Extract the (x, y) coordinate from the center of the cell holding the provided text.  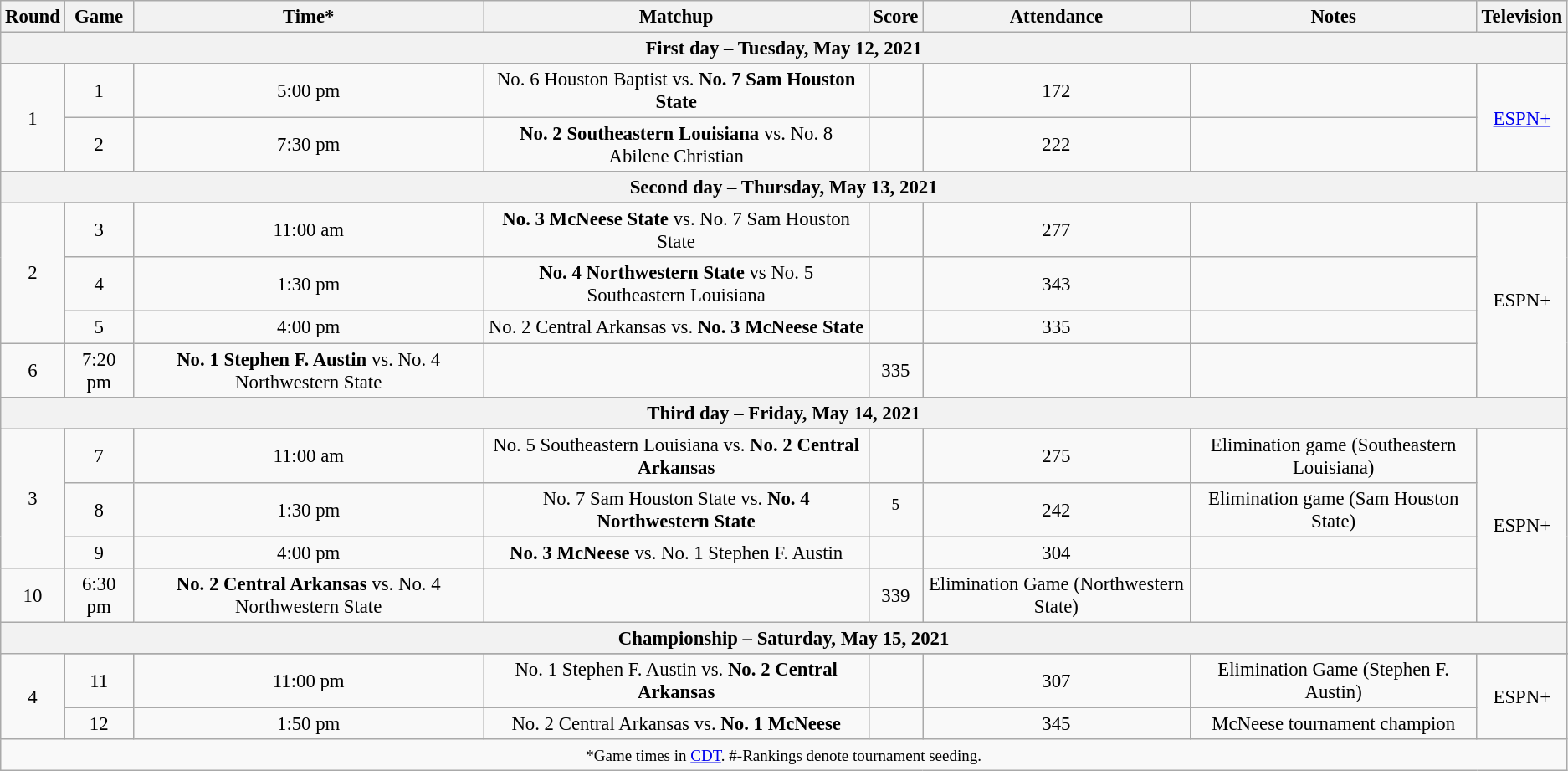
No. 1 Stephen F. Austin vs. No. 2 Central Arkansas (676, 681)
Time* (308, 17)
No. 2 Central Arkansas vs. No. 3 McNeese State (676, 327)
6 (33, 370)
Elimination game (Sam Houston State) (1334, 509)
6:30 pm (99, 596)
No. 2 Central Arkansas vs. No. 1 McNeese (676, 723)
242 (1056, 509)
No. 2 Central Arkansas vs. No. 4 Northwestern State (308, 596)
8 (99, 509)
222 (1056, 146)
277 (1056, 231)
Notes (1334, 17)
McNeese tournament champion (1334, 723)
Second day – Thursday, May 13, 2021 (784, 188)
No. 5 Southeastern Louisiana vs. No. 2 Central Arkansas (676, 455)
Matchup (676, 17)
11:00 pm (308, 681)
No. 7 Sam Houston State vs. No. 4 Northwestern State (676, 509)
345 (1056, 723)
275 (1056, 455)
First day – Tuesday, May 12, 2021 (784, 49)
10 (33, 596)
Round (33, 17)
339 (895, 596)
9 (99, 553)
*Game times in CDT. #-Rankings denote tournament seeding. (784, 755)
Game (99, 17)
Elimination Game (Northwestern State) (1056, 596)
No. 2 Southeastern Louisiana vs. No. 8 Abilene Christian (676, 146)
Elimination Game (Stephen F. Austin) (1334, 681)
7:30 pm (308, 146)
Television (1521, 17)
Score (895, 17)
307 (1056, 681)
No. 3 McNeese vs. No. 1 Stephen F. Austin (676, 553)
No. 1 Stephen F. Austin vs. No. 4 Northwestern State (308, 370)
172 (1056, 90)
304 (1056, 553)
1:50 pm (308, 723)
5:00 pm (308, 90)
No. 3 McNeese State vs. No. 7 Sam Houston State (676, 231)
Elimination game (Southeastern Louisiana) (1334, 455)
Championship – Saturday, May 15, 2021 (784, 638)
12 (99, 723)
7:20 pm (99, 370)
No. 6 Houston Baptist vs. No. 7 Sam Houston State (676, 90)
No. 4 Northwestern State vs No. 5 Southeastern Louisiana (676, 285)
7 (99, 455)
Third day – Friday, May 14, 2021 (784, 413)
343 (1056, 285)
Attendance (1056, 17)
11 (99, 681)
